Return [X, Y] of the center of cell containing provided text 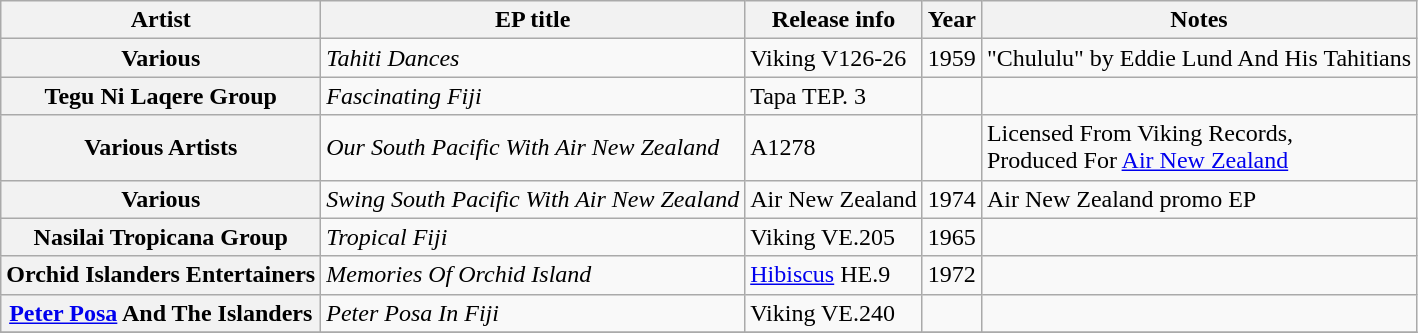
Viking VE.205 [834, 237]
Our South Pacific With Air New Zealand [533, 148]
"Chululu" by Eddie Lund And His Tahitians [1198, 58]
Peter Posa And The Islanders [161, 313]
Tapa TEP. 3 [834, 96]
Tahiti Dances [533, 58]
Memories Of Orchid Island [533, 275]
Licensed From Viking Records,Produced For Air New Zealand [1198, 148]
Artist [161, 20]
Notes [1198, 20]
1959 [952, 58]
Nasilai Tropicana Group [161, 237]
Air New Zealand promo EP [1198, 199]
Hibiscus HE.9 [834, 275]
1965 [952, 237]
Orchid Islanders Entertainers [161, 275]
Viking V126-26 [834, 58]
Year [952, 20]
Various Artists [161, 148]
Fascinating Fiji [533, 96]
Tropical Fiji [533, 237]
1974 [952, 199]
Swing South Pacific With Air New Zealand [533, 199]
EP title [533, 20]
Release info [834, 20]
1972 [952, 275]
A1278 [834, 148]
Air New Zealand [834, 199]
Viking VE.240 [834, 313]
Peter Posa In Fiji [533, 313]
Tegu Ni Laqere Group [161, 96]
